Search for the cell housing the specified text and yield its (X, Y) center coordinate. 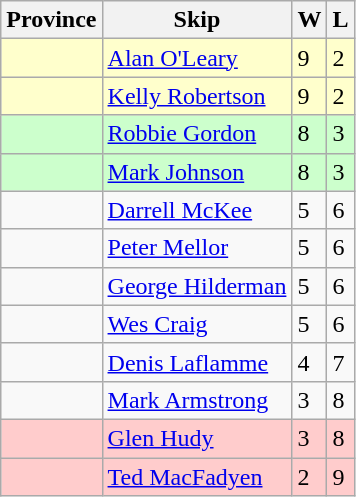
7 (340, 362)
Glen Hudy (197, 438)
Mark Armstrong (197, 400)
Denis Laflamme (197, 362)
Mark Johnson (197, 172)
Robbie Gordon (197, 134)
George Hilderman (197, 286)
Skip (197, 20)
Kelly Robertson (197, 96)
W (310, 20)
Wes Craig (197, 324)
4 (310, 362)
L (340, 20)
Ted MacFadyen (197, 477)
Darrell McKee (197, 210)
Province (52, 20)
Alan O'Leary (197, 58)
Peter Mellor (197, 248)
